Determine the [x, y] coordinate at the center of the cell enclosing the given text.  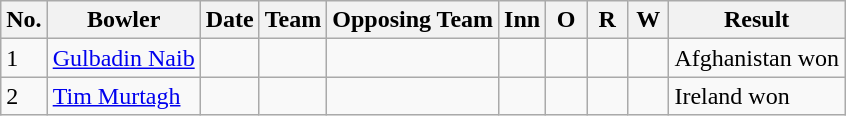
Gulbadin Naib [124, 58]
Opposing Team [413, 20]
R [608, 20]
Team [293, 20]
Ireland won [757, 96]
W [648, 20]
O [566, 20]
Result [757, 20]
Afghanistan won [757, 58]
No. [24, 20]
Bowler [124, 20]
2 [24, 96]
Date [230, 20]
1 [24, 58]
Inn [522, 20]
Tim Murtagh [124, 96]
